From the cell containing the given text, extract its center point as (x, y) coordinate. 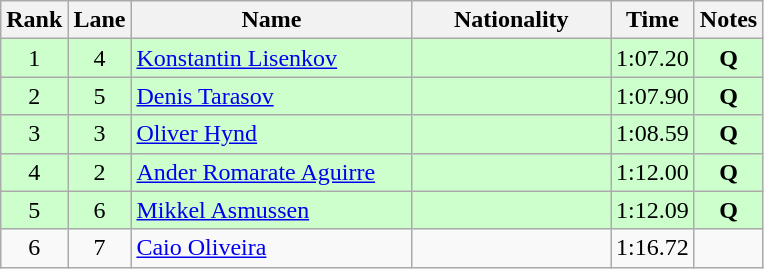
Nationality (512, 20)
Notes (728, 20)
1:12.00 (653, 172)
1:08.59 (653, 134)
Lane (100, 20)
7 (100, 248)
Rank (34, 20)
1:12.09 (653, 210)
Time (653, 20)
1 (34, 58)
Caio Oliveira (272, 248)
1:16.72 (653, 248)
Konstantin Lisenkov (272, 58)
Name (272, 20)
Oliver Hynd (272, 134)
Mikkel Asmussen (272, 210)
1:07.20 (653, 58)
Denis Tarasov (272, 96)
Ander Romarate Aguirre (272, 172)
1:07.90 (653, 96)
